Identify which cell holds the provided text, then report its (x, y) central coordinate. 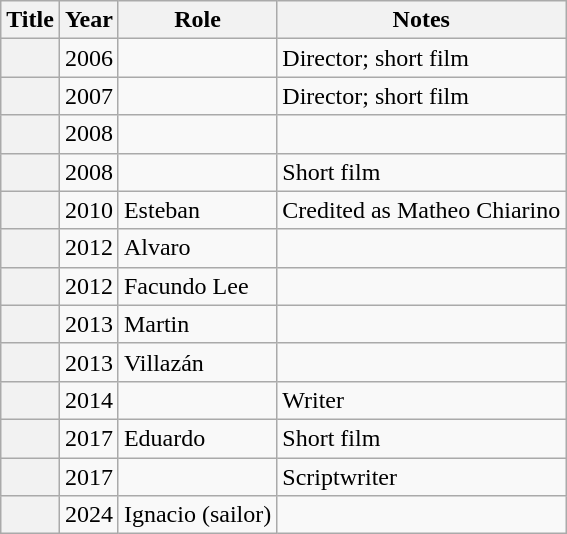
Villazán (197, 362)
2010 (88, 210)
Eduardo (197, 438)
Esteban (197, 210)
Notes (422, 20)
2007 (88, 96)
Role (197, 20)
Writer (422, 400)
Title (30, 20)
Martin (197, 324)
2006 (88, 58)
Credited as Matheo Chiarino (422, 210)
Ignacio (sailor) (197, 515)
2024 (88, 515)
Scriptwriter (422, 477)
Year (88, 20)
2014 (88, 400)
Facundo Lee (197, 286)
Alvaro (197, 248)
